Capture the cell that displays the provided text and extract its (X, Y) central coordinate. 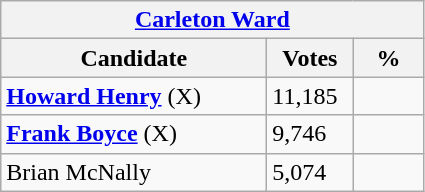
Votes (310, 58)
5,074 (310, 172)
% (388, 58)
11,185 (310, 96)
Brian McNally (134, 172)
Carleton Ward (212, 20)
Howard Henry (X) (134, 96)
9,746 (310, 134)
Frank Boyce (X) (134, 134)
Candidate (134, 58)
